Pinpoint the cell where the given text exists, returning its (x, y) midpoint coordinate. 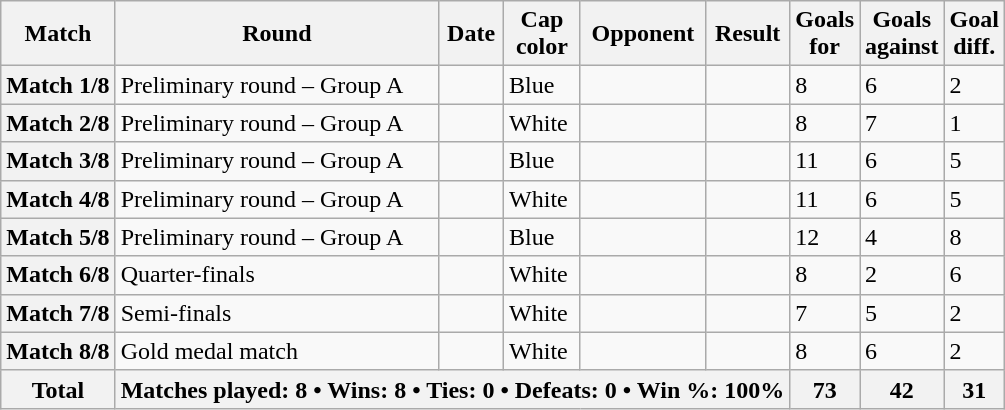
Match 7/8 (58, 313)
Goalsfor (825, 34)
Matches played: 8 • Wins: 8 • Ties: 0 • Defeats: 0 • Win %: 100% (452, 389)
Match 1/8 (58, 85)
Match 8/8 (58, 351)
Match 2/8 (58, 123)
Match (58, 34)
42 (902, 389)
1 (974, 123)
Match 3/8 (58, 161)
4 (902, 237)
Semi-finals (276, 313)
73 (825, 389)
Date (472, 34)
Match 4/8 (58, 199)
Capcolor (542, 34)
Goaldiff. (974, 34)
Match 5/8 (58, 237)
Gold medal match (276, 351)
12 (825, 237)
Total (58, 389)
31 (974, 389)
Opponent (642, 34)
Goalsagainst (902, 34)
Match 6/8 (58, 275)
Round (276, 34)
Quarter-finals (276, 275)
Result (748, 34)
